Pinpoint the cell where the given text exists, returning its [X, Y] midpoint coordinate. 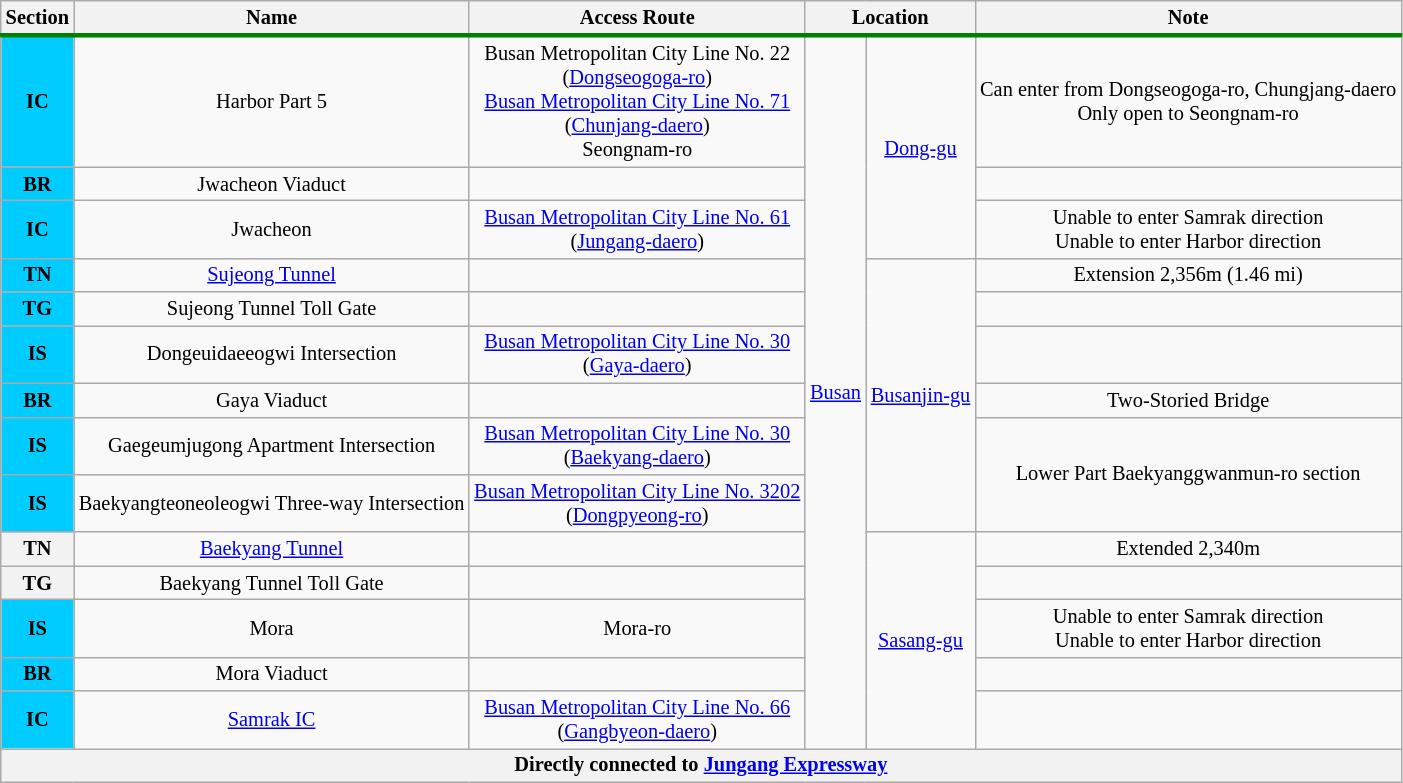
Jwacheon Viaduct [272, 184]
Mora Viaduct [272, 674]
Sujeong Tunnel Toll Gate [272, 309]
Busan Metropolitan City Line No. 30(Gaya-daero) [637, 354]
Dong-gu [920, 147]
Harbor Part 5 [272, 102]
Busan Metropolitan City Line No. 66(Gangbyeon-daero) [637, 720]
Busan Metropolitan City Line No. 30(Baekyang-daero) [637, 446]
Gaegeumjugong Apartment Intersection [272, 446]
Section [38, 18]
Name [272, 18]
Note [1188, 18]
Mora [272, 628]
Two-Storied Bridge [1188, 400]
Directly connected to Jungang Expressway [701, 765]
Busan [836, 392]
Access Route [637, 18]
Busanjin-gu [920, 395]
Sujeong Tunnel [272, 275]
Dongeuidaeeogwi Intersection [272, 354]
Baekyang Tunnel [272, 549]
Can enter from Dongseogoga-ro, Chungjang-daeroOnly open to Seongnam-ro [1188, 102]
Jwacheon [272, 229]
Lower Part Baekyanggwanmun-ro section [1188, 474]
Samrak IC [272, 720]
Busan Metropolitan City Line No. 3202(Dongpyeong-ro) [637, 503]
Baekyangteoneoleogwi Three-way Intersection [272, 503]
Mora-ro [637, 628]
Extended 2,340m [1188, 549]
Extension 2,356m (1.46 mi) [1188, 275]
Location [890, 18]
Gaya Viaduct [272, 400]
Baekyang Tunnel Toll Gate [272, 583]
Busan Metropolitan City Line No. 61(Jungang-daero) [637, 229]
Busan Metropolitan City Line No. 22(Dongseogoga-ro)Busan Metropolitan City Line No. 71(Chunjang-daero)Seongnam-ro [637, 102]
Sasang-gu [920, 640]
